Output the (X, Y) coordinate of the center of the cell containing the given text.  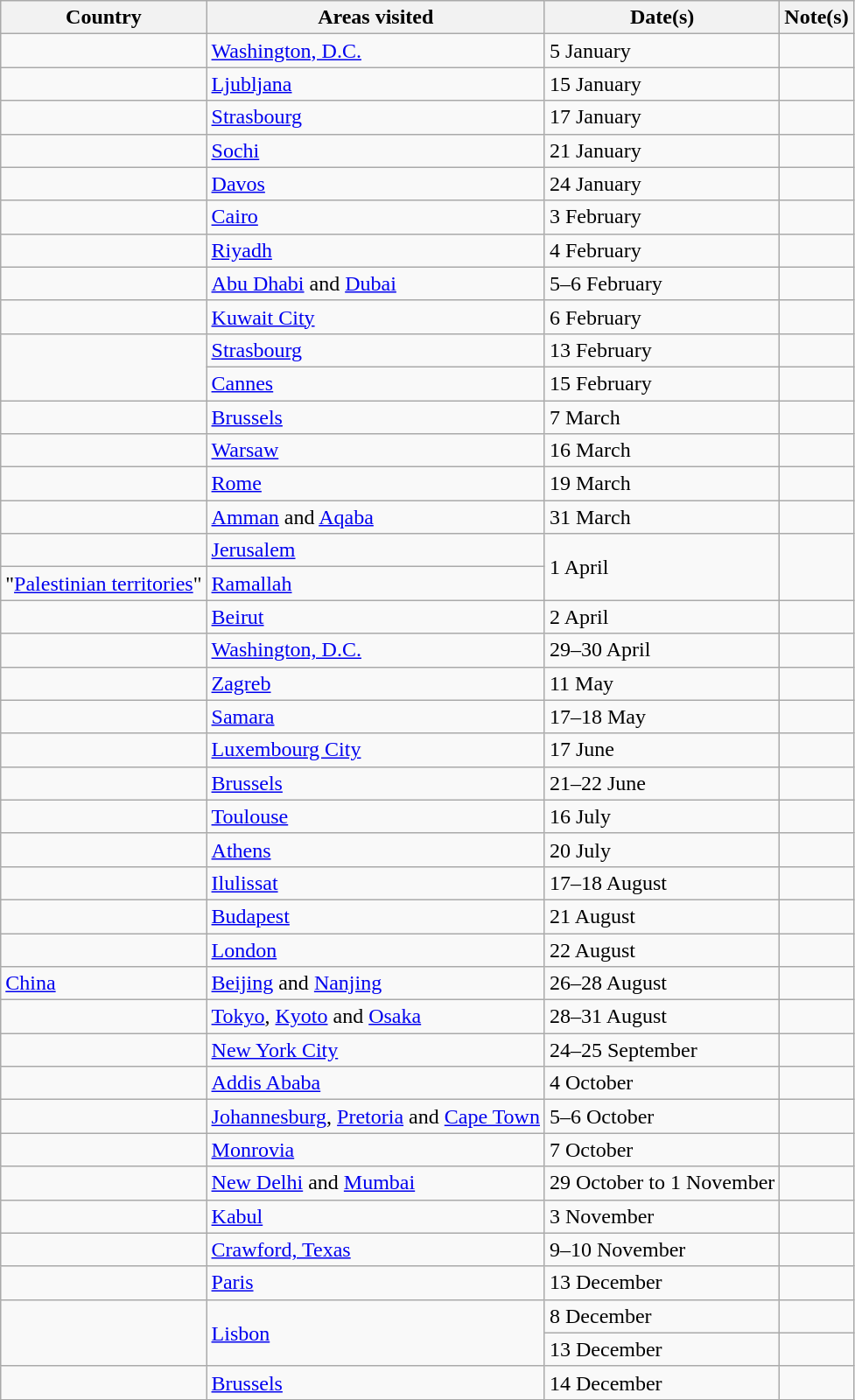
28–31 August (662, 1017)
Ljubljana (375, 84)
24–25 September (662, 1050)
Cannes (375, 383)
20 July (662, 850)
5–6 February (662, 283)
Paris (375, 1283)
7 March (662, 417)
22 August (662, 949)
Date(s) (662, 17)
1 April (662, 567)
Abu Dhabi and Dubai (375, 283)
Note(s) (816, 17)
Toulouse (375, 816)
5 January (662, 51)
31 March (662, 517)
Crawford, Texas (375, 1249)
19 March (662, 484)
5–6 October (662, 1116)
Monrovia (375, 1150)
Beijing and Nanjing (375, 983)
11 May (662, 683)
Budapest (375, 916)
London (375, 949)
3 February (662, 217)
29–30 April (662, 650)
4 February (662, 250)
Amman and Aqaba (375, 517)
6 February (662, 317)
26–28 August (662, 983)
21 January (662, 150)
3 November (662, 1216)
17–18 May (662, 717)
Sochi (375, 150)
24 January (662, 184)
Ramallah (375, 584)
Rome (375, 484)
New York City (375, 1050)
Riyadh (375, 250)
15 January (662, 84)
17 January (662, 117)
16 July (662, 816)
Samara (375, 717)
Warsaw (375, 451)
Cairo (375, 217)
21 August (662, 916)
4 October (662, 1083)
21–22 June (662, 783)
29 October to 1 November (662, 1183)
7 October (662, 1150)
Tokyo, Kyoto and Osaka (375, 1017)
Luxembourg City (375, 750)
China (103, 983)
2 April (662, 617)
Davos (375, 184)
Beirut (375, 617)
9–10 November (662, 1249)
Ilulissat (375, 883)
8 December (662, 1316)
Country (103, 17)
Lisbon (375, 1333)
Athens (375, 850)
15 February (662, 383)
Areas visited (375, 17)
Johannesburg, Pretoria and Cape Town (375, 1116)
"Palestinian territories" (103, 584)
Jerusalem (375, 550)
Kuwait City (375, 317)
Zagreb (375, 683)
Kabul (375, 1216)
13 February (662, 350)
17–18 August (662, 883)
Addis Ababa (375, 1083)
New Delhi and Mumbai (375, 1183)
16 March (662, 451)
14 December (662, 1382)
17 June (662, 750)
